Detect which cell encompasses the target text, then output its [X, Y] center coordinate. 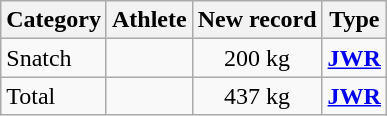
Category [54, 20]
Total [54, 96]
New record [257, 20]
Type [354, 20]
437 kg [257, 96]
200 kg [257, 58]
Athlete [149, 20]
Snatch [54, 58]
